From the cell containing the given text, extract its center point as (x, y) coordinate. 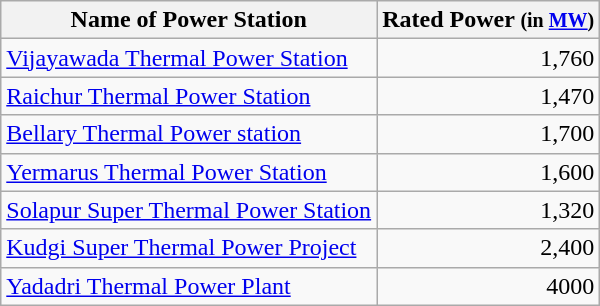
1,600 (488, 172)
1,700 (488, 134)
Yermarus Thermal Power Station (189, 172)
1,470 (488, 96)
Yadadri Thermal Power Plant (189, 286)
1,760 (488, 58)
1,320 (488, 210)
Vijayawada Thermal Power Station (189, 58)
Bellary Thermal Power station (189, 134)
2,400 (488, 248)
Solapur Super Thermal Power Station (189, 210)
Raichur Thermal Power Station (189, 96)
4000 (488, 286)
Kudgi Super Thermal Power Project (189, 248)
Name of Power Station (189, 20)
Rated Power (in MW) (488, 20)
